Detect which cell encompasses the target text, then output its (x, y) center coordinate. 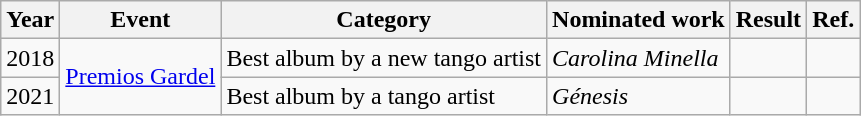
2018 (30, 58)
Ref. (834, 20)
Result (768, 20)
Nominated work (639, 20)
Best album by a tango artist (384, 96)
Génesis (639, 96)
Premios Gardel (140, 77)
Best album by a new tango artist (384, 58)
Carolina Minella (639, 58)
Event (140, 20)
Category (384, 20)
2021 (30, 96)
Year (30, 20)
